Return (x, y) of the center of cell containing provided text 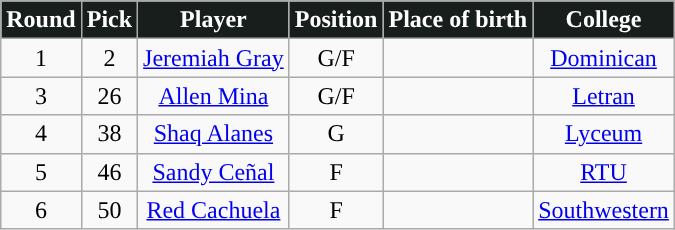
Pick (109, 20)
Jeremiah Gray (214, 58)
Lyceum (604, 134)
Dominican (604, 58)
Allen Mina (214, 96)
Southwestern (604, 210)
6 (41, 210)
26 (109, 96)
Position (336, 20)
RTU (604, 172)
Letran (604, 96)
Player (214, 20)
38 (109, 134)
2 (109, 58)
50 (109, 210)
Sandy Ceñal (214, 172)
College (604, 20)
Round (41, 20)
Red Cachuela (214, 210)
1 (41, 58)
Place of birth (458, 20)
46 (109, 172)
G (336, 134)
3 (41, 96)
4 (41, 134)
Shaq Alanes (214, 134)
5 (41, 172)
